Scan for the cell matching the given text and deliver its [X, Y] coordinate at center. 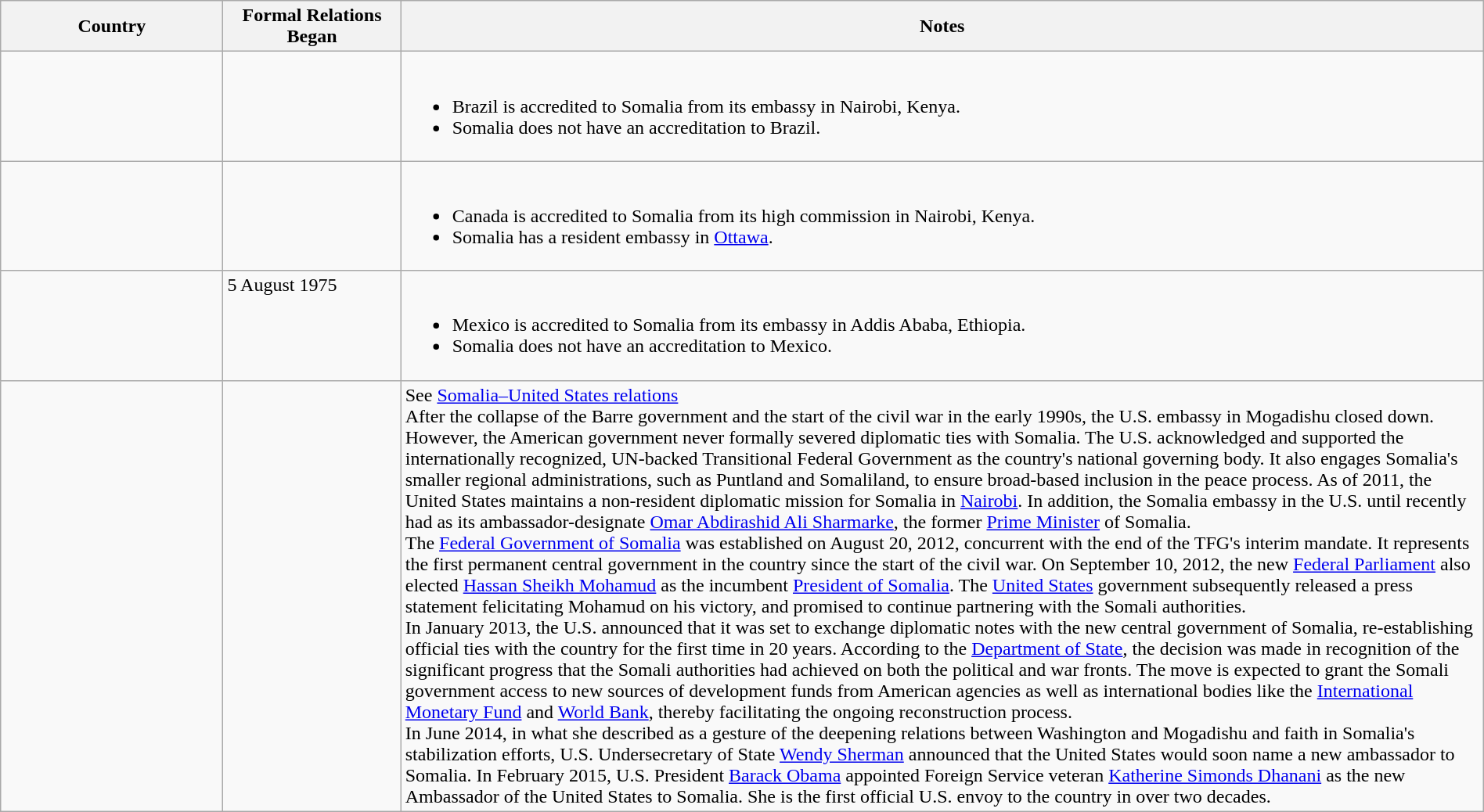
Mexico is accredited to Somalia from its embassy in Addis Ababa, Ethiopia.Somalia does not have an accreditation to Mexico. [942, 325]
Brazil is accredited to Somalia from its embassy in Nairobi, Kenya.Somalia does not have an accreditation to Brazil. [942, 106]
Formal Relations Began [312, 27]
Country [112, 27]
Canada is accredited to Somalia from its high commission in Nairobi, Kenya.Somalia has a resident embassy in Ottawa. [942, 216]
5 August 1975 [312, 325]
Notes [942, 27]
